Return (x, y) of the center of cell containing provided text 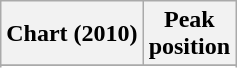
Chart (2010) (72, 34)
Peakposition (189, 34)
